Locate the cell with the specified text and output its [X, Y] center coordinate. 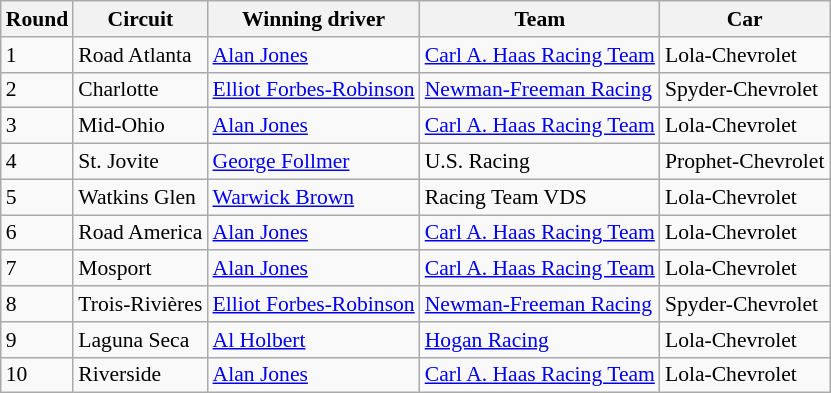
Charlotte [140, 90]
Al Holbert [313, 340]
Car [745, 19]
Hogan Racing [540, 340]
8 [38, 304]
Racing Team VDS [540, 197]
Watkins Glen [140, 197]
7 [38, 269]
Prophet-Chevrolet [745, 162]
Trois-Rivières [140, 304]
Mid-Ohio [140, 126]
Circuit [140, 19]
5 [38, 197]
6 [38, 233]
Warwick Brown [313, 197]
2 [38, 90]
9 [38, 340]
10 [38, 375]
Mosport [140, 269]
Round [38, 19]
Road America [140, 233]
Riverside [140, 375]
George Follmer [313, 162]
1 [38, 55]
Winning driver [313, 19]
4 [38, 162]
3 [38, 126]
Road Atlanta [140, 55]
Team [540, 19]
U.S. Racing [540, 162]
St. Jovite [140, 162]
Laguna Seca [140, 340]
